Determine the [X, Y] coordinate at the center of the cell enclosing the given text.  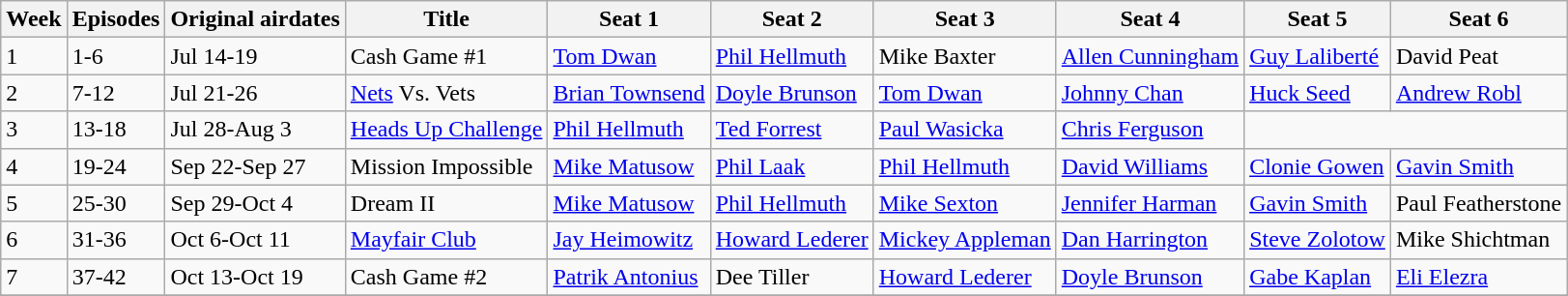
Seat 5 [1318, 19]
3 [34, 130]
Chris Ferguson [1150, 130]
Episodes [116, 19]
Eli Elezra [1478, 277]
6 [34, 240]
Nets Vs. Vets [446, 93]
Andrew Robl [1478, 93]
Seat 6 [1478, 19]
Dee Tiller [792, 277]
Seat 4 [1150, 19]
Oct 6-Oct 11 [255, 240]
Dan Harrington [1150, 240]
4 [34, 166]
Jul 21-26 [255, 93]
Jul 14-19 [255, 56]
Mike Baxter [964, 56]
Jay Heimowitz [629, 240]
Huck Seed [1318, 93]
Dream II [446, 203]
Paul Featherstone [1478, 203]
Sep 29-Oct 4 [255, 203]
Mike Sexton [964, 203]
2 [34, 93]
Mickey Appleman [964, 240]
Gabe Kaplan [1318, 277]
Title [446, 19]
Steve Zolotow [1318, 240]
Cash Game #2 [446, 277]
Mike Shichtman [1478, 240]
Cash Game #1 [446, 56]
7-12 [116, 93]
Jul 28-Aug 3 [255, 130]
Paul Wasicka [964, 130]
5 [34, 203]
Week [34, 19]
19-24 [116, 166]
Johnny Chan [1150, 93]
Seat 3 [964, 19]
David Williams [1150, 166]
Sep 22-Sep 27 [255, 166]
Clonie Gowen [1318, 166]
David Peat [1478, 56]
25-30 [116, 203]
31-36 [116, 240]
Patrik Antonius [629, 277]
37-42 [116, 277]
Heads Up Challenge [446, 130]
Ted Forrest [792, 130]
13-18 [116, 130]
Brian Townsend [629, 93]
1-6 [116, 56]
Seat 1 [629, 19]
Mission Impossible [446, 166]
Guy Laliberté [1318, 56]
Jennifer Harman [1150, 203]
Phil Laak [792, 166]
1 [34, 56]
Mayfair Club [446, 240]
Seat 2 [792, 19]
Original airdates [255, 19]
Allen Cunningham [1150, 56]
7 [34, 277]
Oct 13-Oct 19 [255, 277]
